Extract the [X, Y] coordinate from the center of the cell holding the provided text.  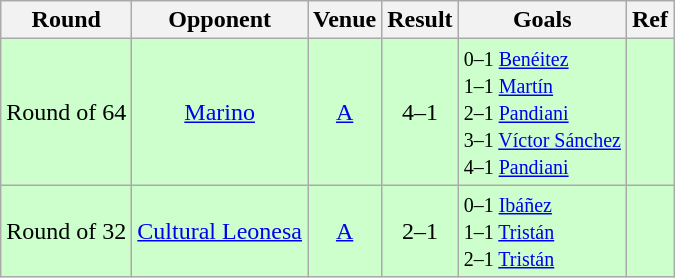
Goals [542, 20]
0–1 Benéitez1–1 Martín2–1 Pandiani3–1 Víctor Sánchez4–1 Pandiani [542, 112]
Ref [650, 20]
4–1 [420, 112]
Marino [220, 112]
Round of 32 [66, 231]
2–1 [420, 231]
Cultural Leonesa [220, 231]
Round [66, 20]
Round of 64 [66, 112]
Venue [345, 20]
Opponent [220, 20]
Result [420, 20]
0–1 Ibáñez1–1 Tristán2–1 Tristán [542, 231]
